From the cell containing the given text, extract its center point as (x, y) coordinate. 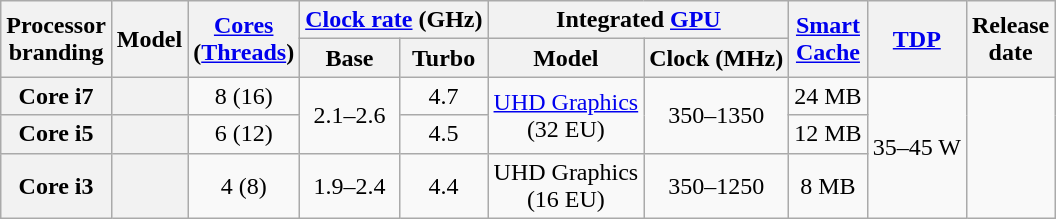
Releasedate (1010, 39)
4.5 (444, 134)
35–45 W (916, 148)
24 MB (828, 96)
Clock (MHz) (716, 58)
Core i3 (56, 186)
UHD Graphics(16 EU) (566, 186)
2.1–2.6 (350, 115)
Clock rate (GHz) (394, 20)
4.7 (444, 96)
Core i7 (56, 96)
350–1250 (716, 186)
12 MB (828, 134)
Turbo (444, 58)
TDP (916, 39)
Base (350, 58)
1.9–2.4 (350, 186)
UHD Graphics(32 EU) (566, 115)
350–1350 (716, 115)
8 MB (828, 186)
SmartCache (828, 39)
Integrated GPU (638, 20)
4.4 (444, 186)
8 (16) (244, 96)
Core i5 (56, 134)
Processorbranding (56, 39)
6 (12) (244, 134)
Cores(Threads) (244, 39)
4 (8) (244, 186)
